Provide the (X, Y) coordinate of the cell's center where the given text is located.  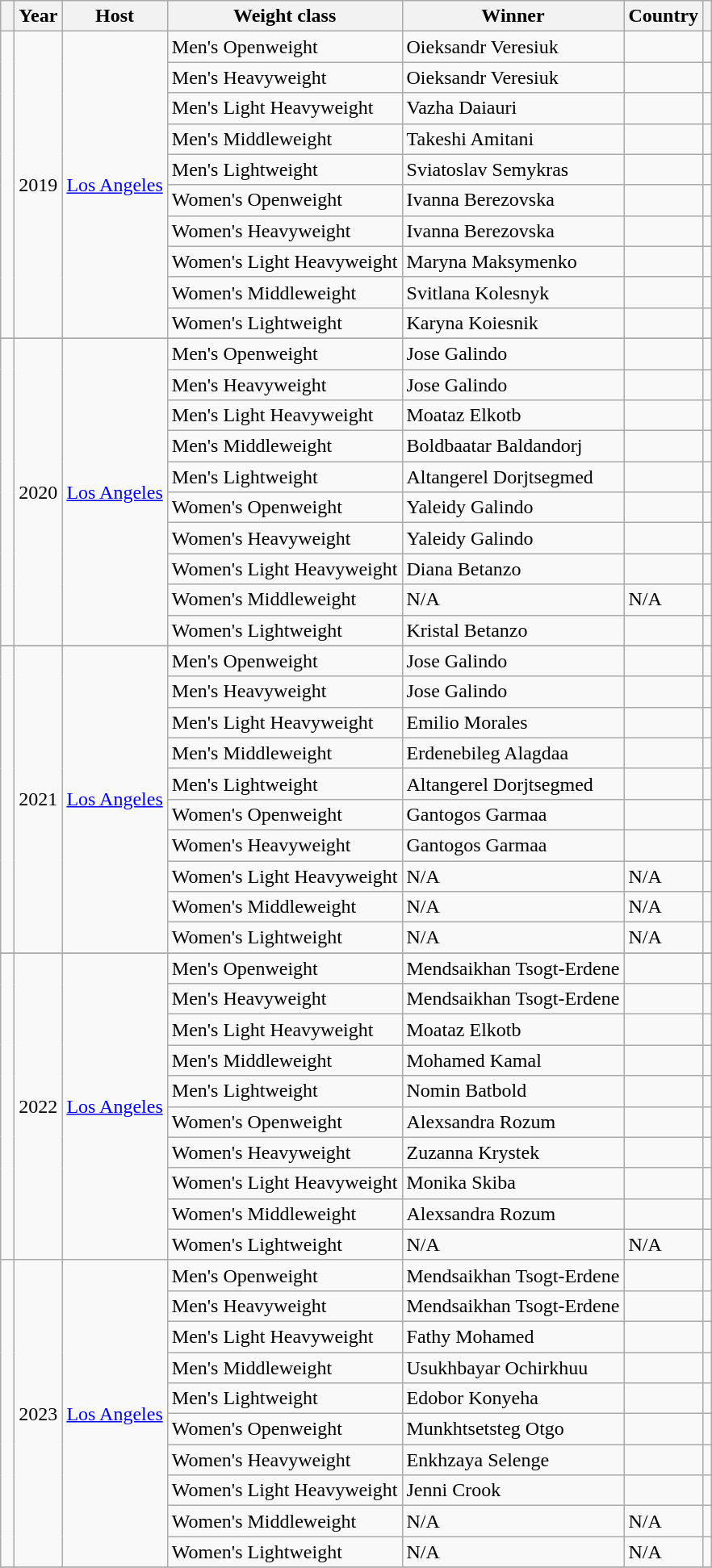
2022 (39, 1107)
Weight class (284, 16)
Karyna Koiesnik (513, 323)
Usukhbayar Ochirkhuu (513, 1368)
Jenni Crook (513, 1491)
Sviatoslav Semykras (513, 169)
2023 (39, 1414)
Diana Betanzo (513, 569)
Edobor Konyeha (513, 1399)
Boldbaatar Baldandorj (513, 446)
Year (39, 16)
Nomin Batbold (513, 1091)
Kristal Betanzo (513, 630)
Zuzanna Krystek (513, 1152)
Takeshi Amitani (513, 139)
Monika Skiba (513, 1183)
Maryna Maksymenko (513, 261)
Svitlana Kolesnyk (513, 292)
Emilio Morales (513, 722)
2020 (39, 492)
Host (115, 16)
Erdenebileg Alagdaa (513, 753)
2019 (39, 186)
Vazha Daiauri (513, 108)
Enkhzaya Selenge (513, 1460)
Mohamed Kamal (513, 1060)
2021 (39, 799)
Munkhtsetsteg Otgo (513, 1429)
Fathy Mohamed (513, 1336)
Country (664, 16)
Winner (513, 16)
